Scan for the cell matching the given text and deliver its (x, y) coordinate at center. 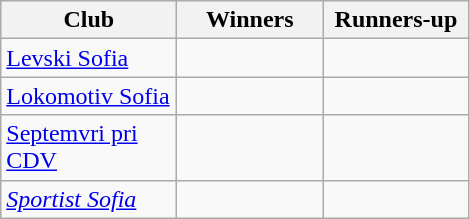
Septemvri pri CDV (89, 148)
Lokomotiv Sofia (89, 96)
Runners-up (396, 20)
Levski Sofia (89, 58)
Sportist Sofia (89, 199)
Club (89, 20)
Winners (250, 20)
